Scan for the cell matching the given text and deliver its [x, y] coordinate at center. 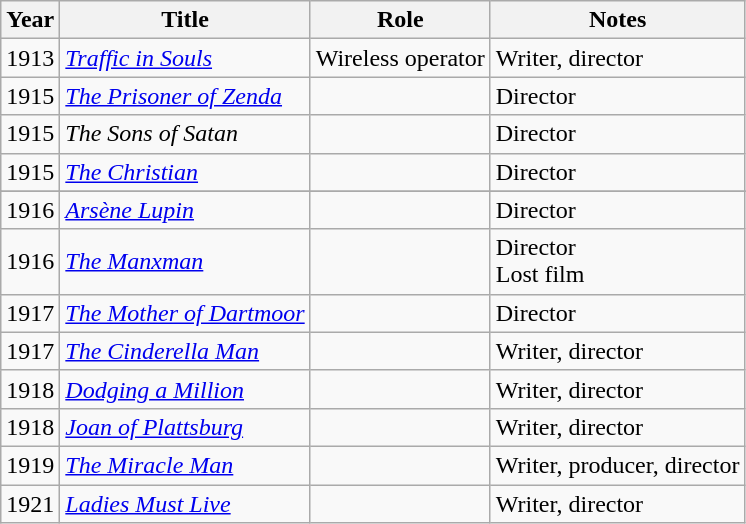
Writer, producer, director [618, 465]
1921 [30, 503]
Dodging a Million [185, 389]
Traffic in Souls [185, 58]
The Prisoner of Zenda [185, 96]
Wireless operator [400, 58]
Arsène Lupin [185, 210]
1913 [30, 58]
Role [400, 20]
Notes [618, 20]
Ladies Must Live [185, 503]
The Sons of Satan [185, 134]
The Cinderella Man [185, 351]
1919 [30, 465]
Title [185, 20]
The Miracle Man [185, 465]
DirectorLost film [618, 262]
Joan of Plattsburg [185, 427]
The Christian [185, 172]
The Mother of Dartmoor [185, 313]
Year [30, 20]
The Manxman [185, 262]
